Capture the cell that displays the provided text and extract its [x, y] central coordinate. 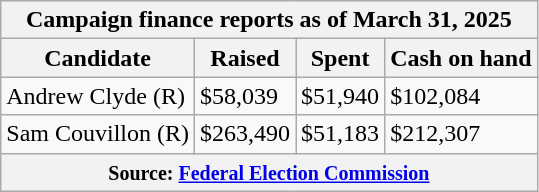
Cash on hand [461, 58]
Raised [244, 58]
Candidate [98, 58]
Spent [340, 58]
Source: Federal Election Commission [269, 172]
Andrew Clyde (R) [98, 96]
$102,084 [461, 96]
$51,183 [340, 134]
$58,039 [244, 96]
Campaign finance reports as of March 31, 2025 [269, 20]
Sam Couvillon (R) [98, 134]
$212,307 [461, 134]
$51,940 [340, 96]
$263,490 [244, 134]
